Determine the (x, y) coordinate at the center of the cell enclosing the given text.  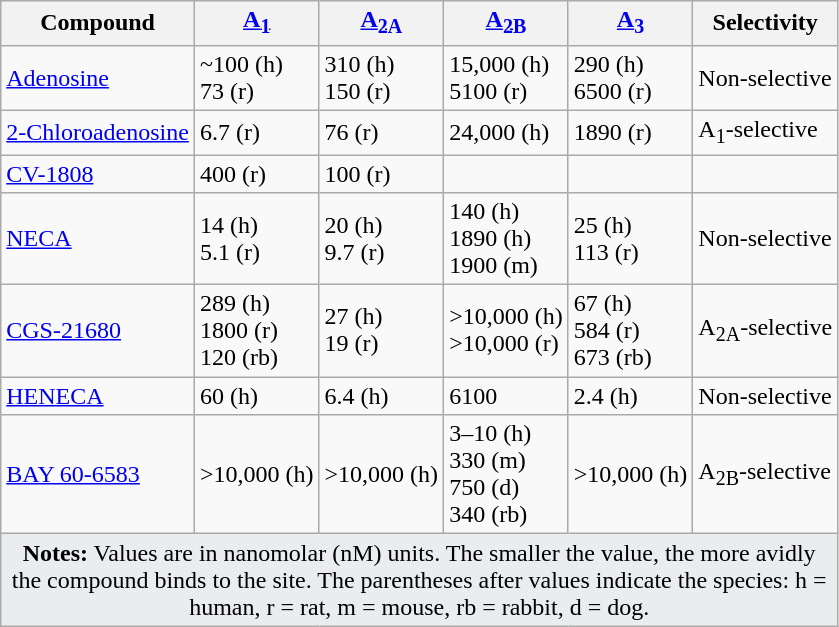
A2B (506, 23)
1890 (r) (630, 132)
67 (h)584 (r)673 (rb) (630, 331)
A1-selective (766, 132)
140 (h)1890 (h)1900 (m) (506, 239)
15,000 (h)5100 (r) (506, 78)
27 (h)19 (r) (382, 331)
6.7 (r) (256, 132)
290 (h)6500 (r) (630, 78)
2.4 (h) (630, 396)
24,000 (h) (506, 132)
3–10 (h)330 (m)750 (d)340 (rb) (506, 474)
Adenosine (98, 78)
HENECA (98, 396)
A2A-selective (766, 331)
CV-1808 (98, 173)
A2A (382, 23)
289 (h)1800 (r)120 (rb) (256, 331)
400 (r) (256, 173)
2-Chloroadenosine (98, 132)
310 (h)150 (r) (382, 78)
>10,000 (h)>10,000 (r) (506, 331)
A3 (630, 23)
60 (h) (256, 396)
~100 (h)73 (r) (256, 78)
25 (h)113 (r) (630, 239)
Compound (98, 23)
A2B-selective (766, 474)
BAY 60-6583 (98, 474)
NECA (98, 239)
Selectivity (766, 23)
76 (r) (382, 132)
CGS-21680 (98, 331)
100 (r) (382, 173)
20 (h)9.7 (r) (382, 239)
6.4 (h) (382, 396)
6100 (506, 396)
A1 (256, 23)
14 (h)5.1 (r) (256, 239)
